Return (x, y) of the center of cell containing provided text 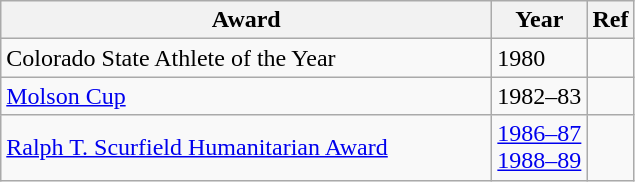
1982–83 (540, 96)
Year (540, 20)
Colorado State Athlete of the Year (246, 58)
1986–871988–89 (540, 148)
1980 (540, 58)
Ralph T. Scurfield Humanitarian Award (246, 148)
Ref (610, 20)
Molson Cup (246, 96)
Award (246, 20)
